Locate the cell with the specified text and output its (X, Y) center coordinate. 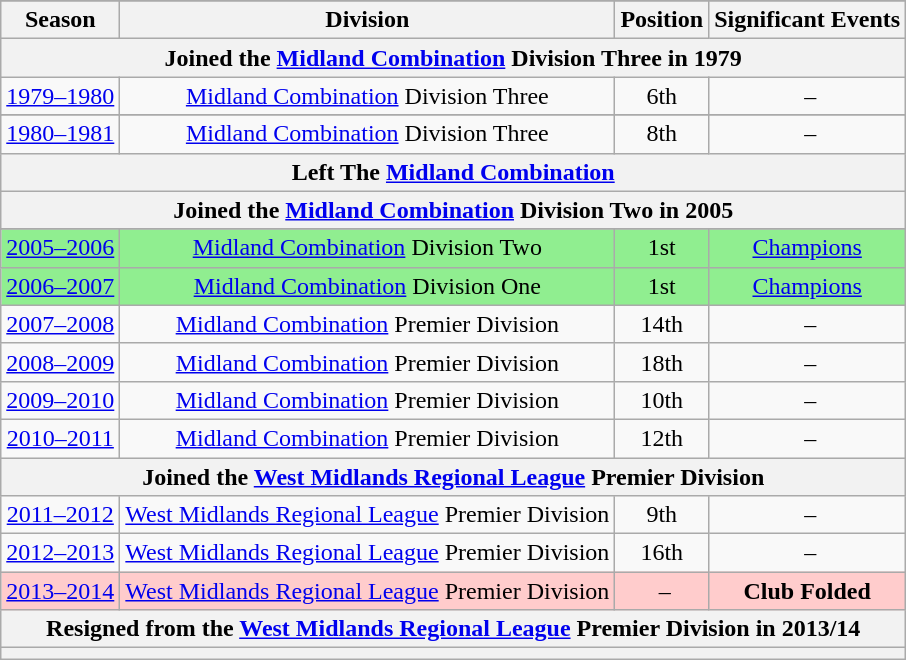
16th (662, 553)
2008–2009 (60, 362)
Left The Midland Combination (454, 172)
2006–2007 (60, 286)
9th (662, 515)
2005–2006 (60, 248)
2011–2012 (60, 515)
10th (662, 400)
2012–2013 (60, 553)
2010–2011 (60, 438)
Joined the West Midlands Regional League Premier Division (454, 477)
Midland Combination Division Two (368, 248)
8th (662, 134)
2009–2010 (60, 400)
Joined the Midland Combination Division Two in 2005 (454, 210)
12th (662, 438)
2013–2014 (60, 591)
1980–1981 (60, 134)
Season (60, 20)
Midland Combination Division One (368, 286)
14th (662, 324)
2007–2008 (60, 324)
6th (662, 96)
18th (662, 362)
Resigned from the West Midlands Regional League Premier Division in 2013/14 (454, 629)
Joined the Midland Combination Division Three in 1979 (454, 58)
1979–1980 (60, 96)
Division (368, 20)
Position (662, 20)
Significant Events (808, 20)
Club Folded (808, 591)
